From the cell containing the given text, extract its center point as (X, Y) coordinate. 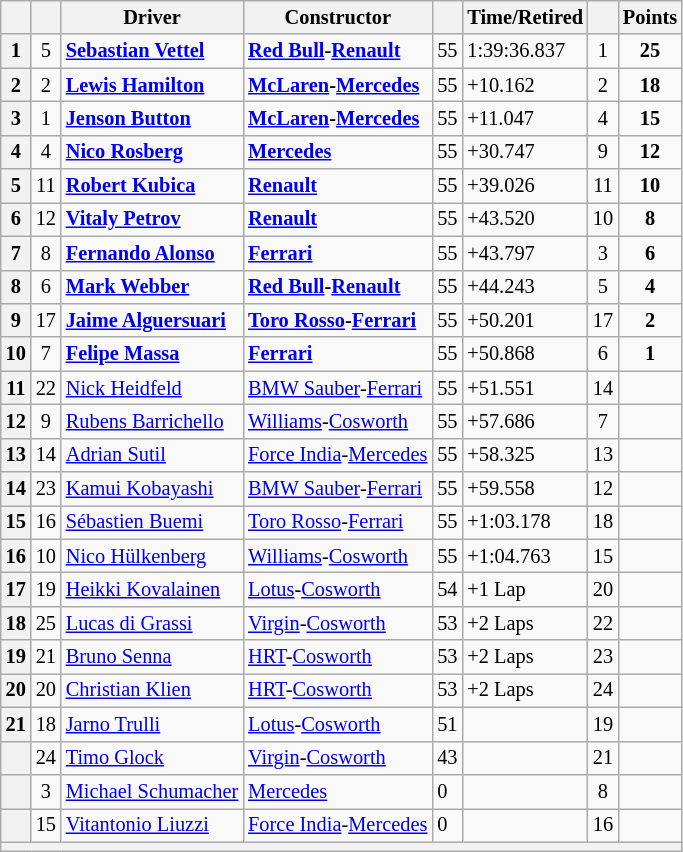
+10.162 (525, 85)
Nico Rosberg (152, 152)
+1:04.763 (525, 556)
+51.551 (525, 388)
+39.026 (525, 186)
Heikki Kovalainen (152, 589)
Nico Hülkenberg (152, 556)
Felipe Massa (152, 354)
+1 Lap (525, 589)
Christian Klien (152, 690)
+43.797 (525, 253)
Adrian Sutil (152, 455)
43 (447, 758)
Driver (152, 17)
+44.243 (525, 287)
Time/Retired (525, 17)
Nick Heidfeld (152, 388)
+43.520 (525, 219)
Sébastien Buemi (152, 522)
Constructor (338, 17)
Fernando Alonso (152, 253)
+58.325 (525, 455)
Robert Kubica (152, 186)
1:39:36.837 (525, 51)
+50.201 (525, 320)
Kamui Kobayashi (152, 489)
+57.686 (525, 421)
51 (447, 724)
Bruno Senna (152, 657)
+50.868 (525, 354)
Vitantonio Liuzzi (152, 825)
Jarno Trulli (152, 724)
Lucas di Grassi (152, 623)
Jenson Button (152, 118)
Points (650, 17)
+11.047 (525, 118)
Michael Schumacher (152, 791)
Lewis Hamilton (152, 85)
+59.558 (525, 489)
Rubens Barrichello (152, 421)
54 (447, 589)
Jaime Alguersuari (152, 320)
Mark Webber (152, 287)
Vitaly Petrov (152, 219)
+1:03.178 (525, 522)
Sebastian Vettel (152, 51)
+30.747 (525, 152)
Timo Glock (152, 758)
